Search for the cell housing the specified text and yield its [X, Y] center coordinate. 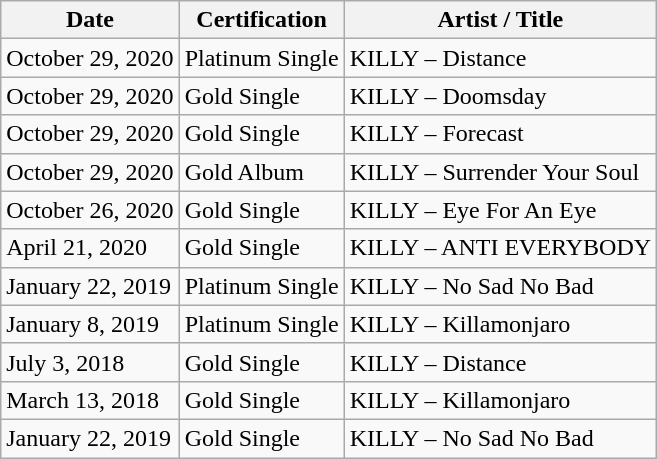
January 8, 2019 [90, 324]
KILLY – Doomsday [500, 96]
March 13, 2018 [90, 400]
Artist / Title [500, 20]
April 21, 2020 [90, 248]
Date [90, 20]
KILLY – Forecast [500, 134]
KILLY – ANTI EVERYBODY [500, 248]
October 26, 2020 [90, 210]
KILLY – Surrender Your Soul [500, 172]
Gold Album [262, 172]
Certification [262, 20]
July 3, 2018 [90, 362]
KILLY – Eye For An Eye [500, 210]
